Find where the given text appears and provide that cell's center as [x, y] coordinate. 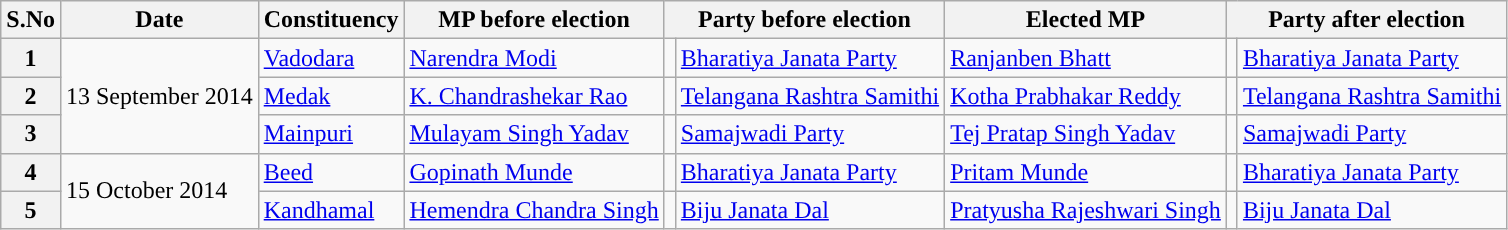
K. Chandrashekar Rao [534, 96]
4 [31, 172]
Mainpuri [331, 134]
Beed [331, 172]
Kandhamal [331, 210]
Hemendra Chandra Singh [534, 210]
Kotha Prabhakar Reddy [1086, 96]
Party after election [1366, 20]
2 [31, 96]
Gopinath Munde [534, 172]
Pratyusha Rajeshwari Singh [1086, 210]
3 [31, 134]
13 September 2014 [159, 96]
MP before election [534, 20]
Narendra Modi [534, 58]
Date [159, 20]
Medak [331, 96]
Ranjanben Bhatt [1086, 58]
S.No [31, 20]
Vadodara [331, 58]
5 [31, 210]
Party before election [804, 20]
Pritam Munde [1086, 172]
Constituency [331, 20]
1 [31, 58]
Mulayam Singh Yadav [534, 134]
Elected MP [1086, 20]
15 October 2014 [159, 191]
Tej Pratap Singh Yadav [1086, 134]
